Scan for the cell matching the given text and deliver its (x, y) coordinate at center. 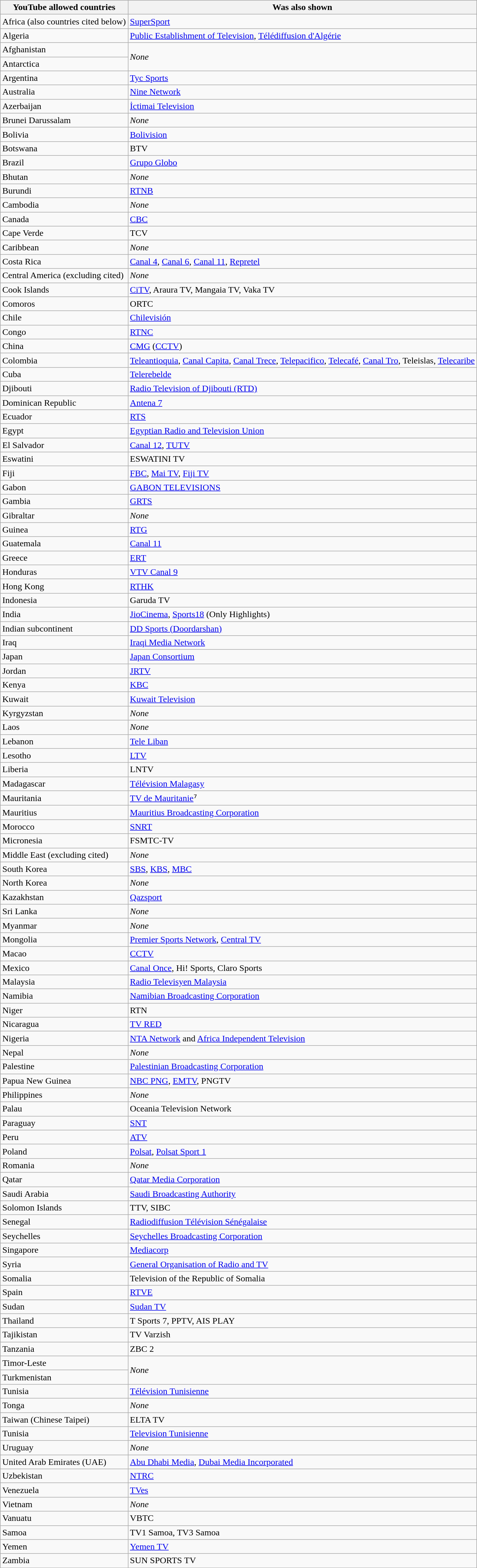
RTNB (302, 191)
Yemen TV (302, 1546)
Namibia (64, 996)
Indian subcontinent (64, 629)
United Arab Emirates (UAE) (64, 1462)
Abu Dhabi Media, Dubai Media Incorporated (302, 1462)
Vanuatu (64, 1518)
Niger (64, 1010)
Egyptian Radio and Television Union (302, 431)
Cuba (64, 374)
Laos (64, 727)
Burundi (64, 191)
Télévision Malagasy (302, 784)
RTHK (302, 586)
YouTube allowed countries (64, 7)
FBC, Mai TV, Fiji TV (302, 473)
Télévision Tunisienne (302, 1391)
Teleantioquia, Canal Capita, Canal Trece, Telepacifico, Telecafé, Canal Tro, Teleislas, Telecaribe (302, 360)
Telerebelde (302, 374)
Radio Television of Djibouti (RTD) (302, 388)
Senegal (64, 1222)
Uzbekistan (64, 1476)
Guatemala (64, 544)
SBS, KBS, MBC (302, 869)
Antena 7 (302, 402)
Central America (excluding cited) (64, 276)
Premier Sports Network, Central TV (302, 939)
TV de Mauritanie⁷ (302, 798)
Oceania Television Network (302, 1109)
Japan Consortium (302, 657)
Tele Liban (302, 741)
Caribbean (64, 247)
Bolivision (302, 134)
Cambodia (64, 205)
Somalia (64, 1278)
Kazakhstan (64, 897)
Canal 4, Canal 6, Canal 11, Repretel (302, 261)
Papua New Guinea (64, 1081)
Lesotho (64, 755)
Tajikistan (64, 1335)
Qatar (64, 1179)
Canal 12, TUTV (302, 445)
South Korea (64, 869)
Fiji (64, 473)
Chilevisión (302, 318)
Honduras (64, 572)
TV Varzish (302, 1335)
Botswana (64, 148)
Afghanistan (64, 50)
Algeria (64, 36)
TCV (302, 233)
Africa (also countries cited below) (64, 22)
Palestine (64, 1067)
Middle East (excluding cited) (64, 855)
Nicaragua (64, 1024)
Solomon Islands (64, 1208)
Gambia (64, 501)
Paraguay (64, 1123)
VBTC (302, 1518)
Singapore (64, 1250)
VTV Canal 9 (302, 572)
Costa Rica (64, 261)
Greece (64, 558)
Canada (64, 219)
CMG (CCTV) (302, 346)
Colombia (64, 360)
Nepal (64, 1053)
Kuwait Television (302, 699)
Timor-Leste (64, 1363)
Micronesia (64, 841)
Tonga (64, 1405)
Spain (64, 1292)
Canal Once, Hi! Sports, Claro Sports (302, 968)
Was also shown (302, 7)
Canal 11 (302, 544)
ORTC (302, 304)
Cape Verde (64, 233)
ERT (302, 558)
Yemen (64, 1546)
RTNC (302, 332)
Congo (64, 332)
Cook Islands (64, 290)
RTVE (302, 1292)
İctimai Television (302, 106)
Garuda TV (302, 600)
Nigeria (64, 1038)
JioCinema, Sports18 (Only Highlights) (302, 614)
Thailand (64, 1321)
LNTV (302, 770)
KBC (302, 685)
Namibian Broadcasting Corporation (302, 996)
Sri Lanka (64, 911)
Malaysia (64, 982)
SNT (302, 1123)
Dominican Republic (64, 402)
Romania (64, 1165)
Lebanon (64, 741)
CBC (302, 219)
TVes (302, 1490)
Television of the Republic of Somalia (302, 1278)
SNRT (302, 827)
TV1 Samoa, TV3 Samoa (302, 1532)
TV RED (302, 1024)
Kenya (64, 685)
Radio Televisyen Malaysia (302, 982)
Mediacorp (302, 1250)
CCTV (302, 953)
Grupo Globo (302, 162)
Television Tunisienne (302, 1434)
Madagascar (64, 784)
Antarctica (64, 64)
ZBC 2 (302, 1349)
China (64, 346)
Radiodiffusion Télévision Sénégalaise (302, 1222)
Palau (64, 1109)
RTG (302, 530)
Polsat, Polsat Sport 1 (302, 1151)
General Organisation of Radio and TV (302, 1264)
Sudan TV (302, 1307)
Kuwait (64, 699)
Uruguay (64, 1448)
Hong Kong (64, 586)
Liberia (64, 770)
Brunei Darussalam (64, 120)
Japan (64, 657)
Iraq (64, 643)
ATV (302, 1137)
Jordan (64, 671)
Syria (64, 1264)
Djibouti (64, 388)
SUN SPORTS TV (302, 1561)
Peru (64, 1137)
Mauritius Broadcasting Corporation (302, 813)
Indonesia (64, 600)
Argentina (64, 78)
Eswatini (64, 459)
Azerbaijan (64, 106)
CiTV, Araura TV, Mangaia TV, Vaka TV (302, 290)
BTV (302, 148)
ELTA TV (302, 1419)
Turkmenistan (64, 1377)
NTA Network and Africa Independent Television (302, 1038)
Samoa (64, 1532)
Comoros (64, 304)
India (64, 614)
Australia (64, 92)
Brazil (64, 162)
Nine Network (302, 92)
Macao (64, 953)
El Salvador (64, 445)
Tanzania (64, 1349)
NTRC (302, 1476)
T Sports 7, PPTV, AIS PLAY (302, 1321)
North Korea (64, 883)
SuperSport (302, 22)
Qazsport (302, 897)
Bhutan (64, 177)
Mauritius (64, 813)
Guinea (64, 530)
GRTS (302, 501)
Seychelles Broadcasting Corporation (302, 1236)
Zambia (64, 1561)
Seychelles (64, 1236)
Vietnam (64, 1504)
Sudan (64, 1307)
Chile (64, 318)
ESWATINI TV (302, 459)
Saudi Arabia (64, 1194)
Public Establishment of Television, Télédiffusion d'Algérie (302, 36)
FSMTC-TV (302, 841)
NBC PNG, EMTV, PNGTV (302, 1081)
Ecuador (64, 417)
TTV, SIBC (302, 1208)
Taiwan (Chinese Taipei) (64, 1419)
Mexico (64, 968)
Palestinian Broadcasting Corporation (302, 1067)
GABON TELEVISIONS (302, 487)
Myanmar (64, 925)
Bolivia (64, 134)
JRTV (302, 671)
Morocco (64, 827)
Kyrgyzstan (64, 713)
Qatar Media Corporation (302, 1179)
RTN (302, 1010)
DD Sports (Doordarshan) (302, 629)
Mauritania (64, 798)
Venezuela (64, 1490)
Philippines (64, 1095)
Egypt (64, 431)
LTV (302, 755)
RTS (302, 417)
Iraqi Media Network (302, 643)
Poland (64, 1151)
Mongolia (64, 939)
Gibraltar (64, 515)
Gabon (64, 487)
Tyc Sports (302, 78)
Saudi Broadcasting Authority (302, 1194)
